Return the [x, y] coordinate for the center point of the cell that contains the specified text.  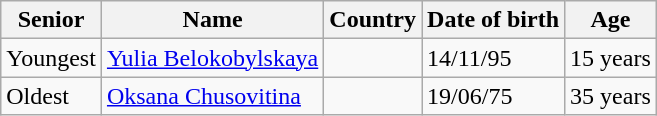
Name [212, 20]
Youngest [52, 58]
Date of birth [494, 20]
14/11/95 [494, 58]
Oldest [52, 96]
Age [611, 20]
35 years [611, 96]
Yulia Belokobylskaya [212, 58]
19/06/75 [494, 96]
Oksana Chusovitina [212, 96]
Country [373, 20]
15 years [611, 58]
Senior [52, 20]
